Scan for the cell matching the given text and deliver its (x, y) coordinate at center. 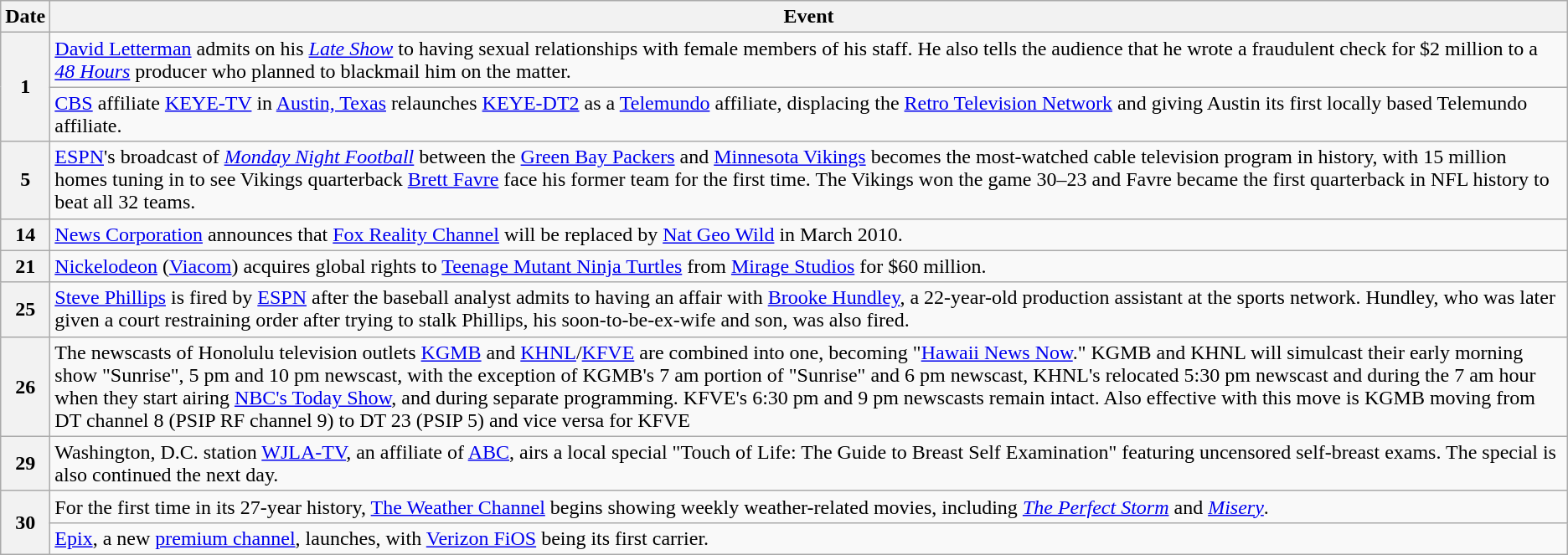
29 (25, 464)
News Corporation announces that Fox Reality Channel will be replaced by Nat Geo Wild in March 2010. (809, 234)
25 (25, 310)
Date (25, 17)
1 (25, 87)
Event (809, 17)
30 (25, 522)
21 (25, 266)
26 (25, 387)
Epix, a new premium channel, launches, with Verizon FiOS being its first carrier. (809, 538)
Nickelodeon (Viacom) acquires global rights to Teenage Mutant Ninja Turtles from Mirage Studios for $60 million. (809, 266)
5 (25, 180)
14 (25, 234)
For the first time in its 27-year history, The Weather Channel begins showing weekly weather-related movies, including The Perfect Storm and Misery. (809, 506)
